Identify which cell holds the provided text, then report its [x, y] central coordinate. 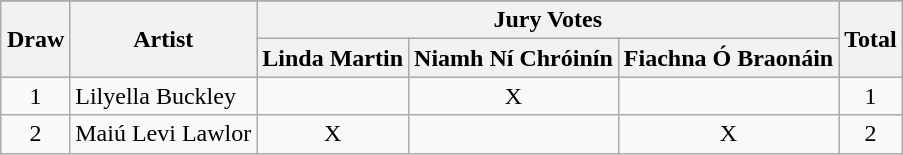
Niamh Ní Chróinín [514, 58]
Lilyella Buckley [164, 96]
Linda Martin [333, 58]
Artist [164, 39]
Jury Votes [548, 20]
Draw [35, 39]
Maiú Levi Lawlor [164, 134]
Fiachna Ó Braonáin [728, 58]
Total [871, 39]
